Return the [x, y] coordinate for the center point of the cell that contains the specified text.  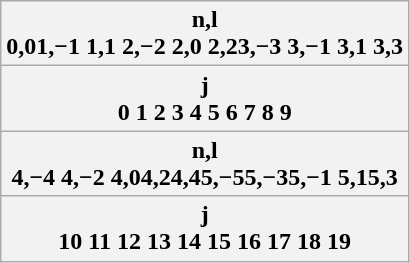
n,l 0,01,−1 1,1 2,−2 2,0 2,23,−3 3,−1 3,1 3,3 [205, 34]
j 0 1 2 3 4 5 6 7 8 9 [205, 98]
j 10 11 12 13 14 15 16 17 18 19 [205, 228]
n,l4,−4 4,−2 4,04,24,45,−55,−35,−1 5,15,3 [205, 164]
